Pinpoint the cell where the given text exists, returning its [x, y] midpoint coordinate. 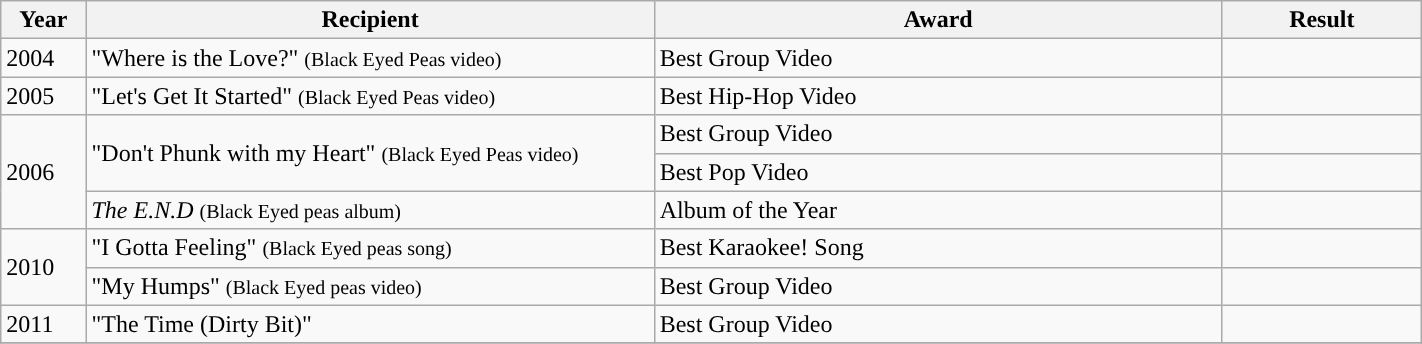
2011 [44, 324]
Best Hip-Hop Video [938, 96]
The E.N.D (Black Eyed peas album) [370, 210]
2005 [44, 96]
2010 [44, 267]
Award [938, 20]
2006 [44, 172]
Best Karaokee! Song [938, 248]
"My Humps" (Black Eyed peas video) [370, 286]
Year [44, 20]
"Where is the Love?" (Black Eyed Peas video) [370, 58]
"I Gotta Feeling" (Black Eyed peas song) [370, 248]
"Don't Phunk with my Heart" (Black Eyed Peas video) [370, 153]
2004 [44, 58]
Best Pop Video [938, 172]
"Let's Get It Started" (Black Eyed Peas video) [370, 96]
Recipient [370, 20]
Album of the Year [938, 210]
"The Time (Dirty Bit)" [370, 324]
Result [1322, 20]
